Return the (X, Y) coordinate for the center point of the cell that contains the specified text.  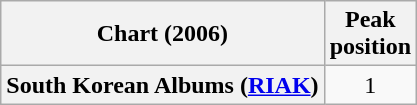
Chart (2006) (162, 34)
South Korean Albums (RIAK) (162, 85)
1 (370, 85)
Peakposition (370, 34)
